Scan for the cell matching the given text and deliver its [X, Y] coordinate at center. 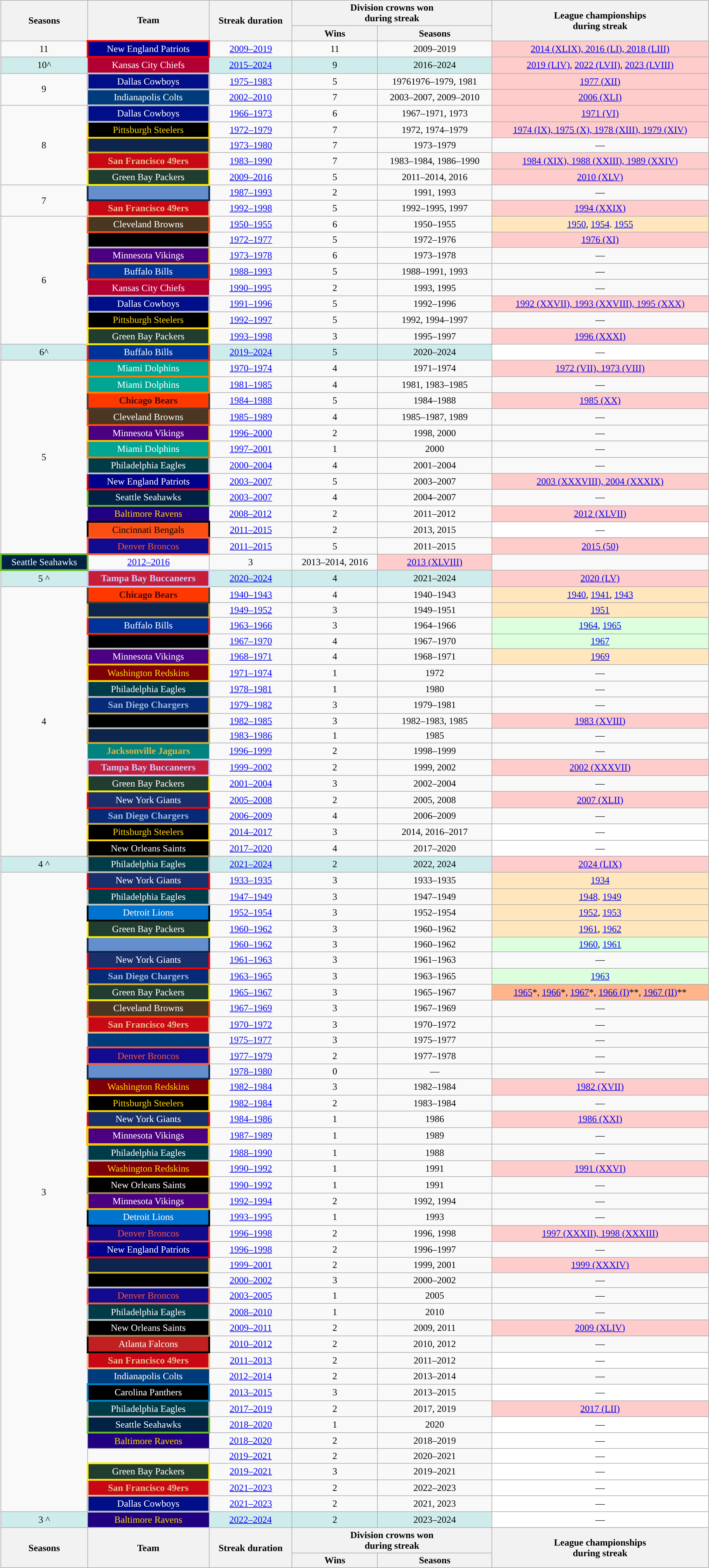
2002 (XXXVII) [600, 768]
1985 [435, 736]
2013–2014, 2016 [334, 562]
1972–1979 [250, 130]
1964–1966 [435, 625]
1992 (XXVII), 1993 (XXVIII), 1995 (XXX) [600, 304]
1986 (XXI) [600, 1119]
2021, 2023 [435, 1504]
1952, 1953 [600, 912]
2009–2011 [250, 1328]
2024 (LIX) [600, 864]
1991–1996 [250, 304]
8 [44, 145]
1977 (XII) [600, 81]
2014 (XLIX), 2016 (LI), 2018 (LIII) [600, 49]
2002–2004 [435, 783]
1950, 1954. 1955 [600, 224]
1993, 1995 [435, 288]
1977–1979 [250, 1056]
1997–2001 [250, 449]
2010, 2012 [435, 1344]
2015 (50) [600, 546]
Jacksonville Jaguars [148, 751]
1983 (XVIII) [600, 721]
1982–1985 [250, 721]
2011–2013 [250, 1360]
1940, 1941, 1943 [600, 595]
2019–2024 [250, 352]
2013 (XLVIII) [435, 562]
2020–2021 [435, 1456]
1971 (VI) [600, 113]
Atlanta Falcons [148, 1344]
3 ^ [44, 1520]
1988 [435, 1152]
1949–1952 [250, 610]
1999–2001 [250, 1265]
1996–1999 [250, 751]
1972–1976 [435, 240]
2022, 2024 [435, 864]
1949–1951 [435, 610]
1987–1993 [250, 192]
1973–1980 [250, 145]
1979–1982 [250, 705]
1981–1985 [250, 385]
1975–1983 [250, 81]
2009–2016 [250, 177]
1996–2000 [250, 433]
1993–1995 [250, 1217]
1998, 2000 [435, 433]
Cincinnati Bengals [148, 530]
2006 (XLI) [600, 98]
1963–1966 [250, 625]
2005 [435, 1295]
1996–1997 [435, 1250]
1991 (XXVI) [600, 1169]
1967–1971, 1973 [435, 113]
1994 (XXIX) [600, 208]
1967 [600, 641]
19761976–1979, 1981 [435, 81]
2003–2005 [250, 1295]
1992–1994 [250, 1201]
1982 (XVII) [600, 1087]
2005, 2008 [435, 800]
2013–2014 [435, 1376]
2004–2007 [435, 498]
1972–1977 [250, 240]
1978–1981 [250, 689]
1961, 1962 [600, 929]
1960, 1961 [600, 944]
2012–2014 [250, 1376]
2014, 2016–2017 [435, 832]
2007 (XLII) [600, 800]
2016–2024 [435, 65]
1992, 1994–1997 [435, 320]
1998–1999 [435, 751]
1992–1996 [435, 304]
1984–1986 [250, 1119]
1992–1995, 1997 [435, 208]
2020 (LV) [600, 578]
1997 (XXXII), 1998 (XXXIII) [600, 1233]
1972 (VII), 1973 (VIII) [600, 368]
1970–1974 [250, 368]
1992–1998 [250, 208]
1992, 1994 [435, 1201]
1966–1973 [250, 113]
1999 (XXXIV) [600, 1265]
2017–2019 [250, 1409]
1964, 1965 [600, 625]
1976 (XI) [600, 240]
1988–1990 [250, 1152]
2019 (LIV), 2022 (LVII), 2023 (LVIII) [600, 65]
1979–1981 [435, 705]
2015–2024 [250, 65]
1983–1990 [250, 160]
1988–1993 [250, 271]
1995–1997 [435, 336]
1974 (IX), 1975 (X), 1978 (XIII), 1979 (XIV) [600, 130]
1990–1995 [250, 288]
2012–2016 [148, 562]
2022–2024 [250, 1520]
4 ^ [44, 864]
0 [334, 1071]
1987–1989 [250, 1136]
1948. 1949 [600, 897]
2009 (XLIV) [600, 1328]
2002–2010 [250, 98]
2017, 2019 [435, 1409]
1993–1998 [250, 336]
1984 (XIX), 1988 (XXIII), 1989 (XXIV) [600, 160]
1978–1980 [250, 1071]
1972 [435, 673]
2003 (XXXVIII), 2004 (XXXIX) [600, 481]
2005–2008 [250, 800]
1983–1984, 1986–1990 [435, 160]
2018–2019 [435, 1441]
1982–1983, 1985 [435, 721]
1986 [435, 1119]
2020 [435, 1424]
1983–1986 [250, 736]
1985–1989 [250, 417]
1991, 1993 [435, 192]
6^ [44, 352]
1996 (XXXI) [600, 336]
1985 (XX) [600, 400]
2003–2007, 2009–2010 [435, 98]
2000 [435, 449]
1977–1978 [435, 1056]
1972, 1974–1979 [435, 130]
2008–2010 [250, 1312]
2023–2024 [435, 1520]
2022–2023 [435, 1487]
1999, 2001 [435, 1265]
2008–2012 [250, 514]
2010 (XLV) [600, 177]
1981, 1983–1985 [435, 385]
1988–1991, 1993 [435, 271]
2000–2004 [250, 465]
1985–1987, 1989 [435, 417]
Carolina Panthers [148, 1392]
2009, 2011 [435, 1328]
5 ^ [44, 578]
1973–1979 [435, 145]
1934 [600, 880]
2014–2017 [250, 832]
2013, 2015 [435, 530]
2012 (XLVII) [600, 514]
1983–1984 [435, 1103]
1993 [435, 1217]
1999, 2002 [435, 768]
1980 [435, 689]
1963 [600, 976]
10^ [44, 65]
1996, 1998 [435, 1233]
1989 [435, 1136]
1965*, 1966*, 1967*, 1966 (I)**, 1967 (II)** [600, 993]
1969 [600, 657]
2010 [435, 1312]
2011–2014, 2016 [435, 177]
2017 (LII) [600, 1409]
1951 [600, 610]
2010–2012 [250, 1344]
1999–2002 [250, 768]
1992–1997 [250, 320]
